Pinpoint the cell where the given text exists, returning its [x, y] midpoint coordinate. 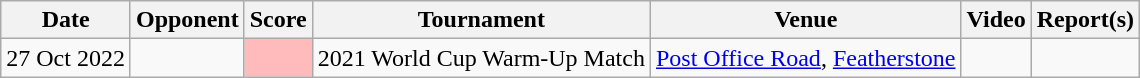
27 Oct 2022 [66, 58]
2021 World Cup Warm-Up Match [481, 58]
Report(s) [1085, 20]
Post Office Road, Featherstone [806, 58]
Video [996, 20]
Tournament [481, 20]
Venue [806, 20]
Score [278, 20]
Date [66, 20]
Opponent [187, 20]
